Capture the cell that displays the provided text and extract its (X, Y) central coordinate. 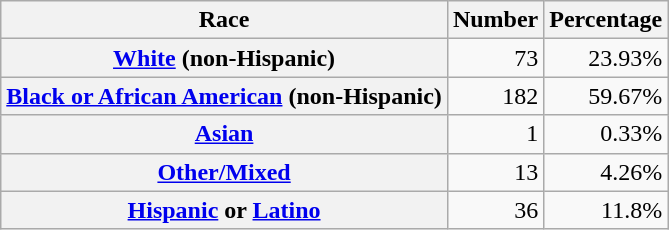
White (non-Hispanic) (224, 58)
73 (495, 58)
4.26% (606, 172)
1 (495, 134)
59.67% (606, 96)
Number (495, 20)
13 (495, 172)
Asian (224, 134)
11.8% (606, 210)
23.93% (606, 58)
Hispanic or Latino (224, 210)
Other/Mixed (224, 172)
36 (495, 210)
Race (224, 20)
Black or African American (non-Hispanic) (224, 96)
Percentage (606, 20)
0.33% (606, 134)
182 (495, 96)
